Identify which cell holds the provided text, then report its [X, Y] central coordinate. 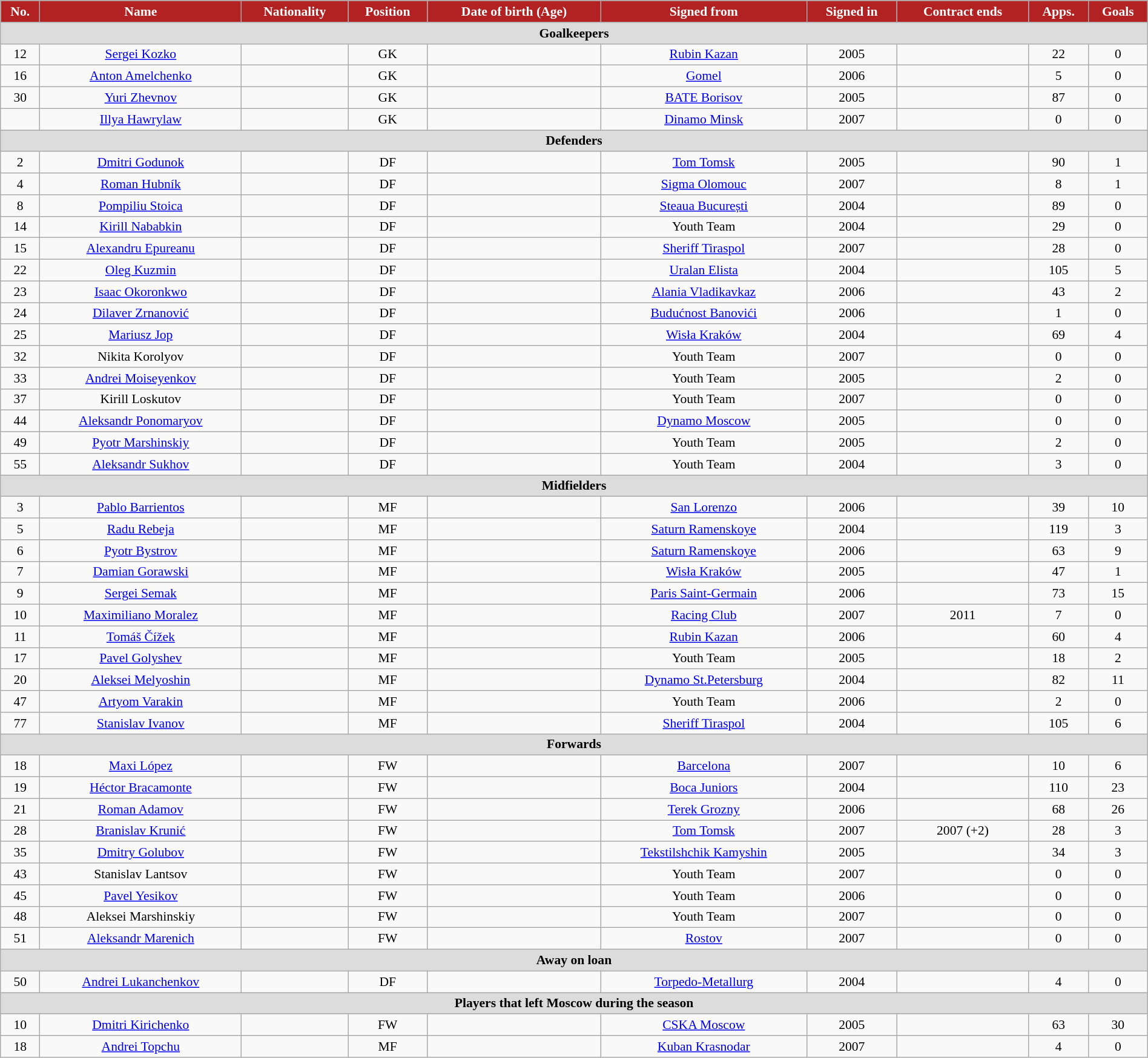
Tomáš Čížek [140, 637]
37 [21, 399]
Sergei Semak [140, 594]
Signed from [704, 11]
Kuban Krasnodar [704, 1046]
Sergei Kozko [140, 54]
Aleksandr Marenich [140, 939]
Paris Saint-Germain [704, 594]
Alexandru Epureanu [140, 249]
29 [1058, 227]
49 [21, 443]
Dinamo Minsk [704, 119]
Stanislav Lantsov [140, 874]
Name [140, 11]
Gomel [704, 76]
Kirill Loskutov [140, 399]
Roman Adamov [140, 809]
Terek Grozny [704, 809]
No. [21, 11]
Sigma Olomouc [704, 184]
35 [21, 853]
Nikita Korolyov [140, 356]
Torpedo-Metallurg [704, 982]
26 [1118, 809]
Pompiliu Stoica [140, 206]
Pavel Yesikov [140, 896]
Illya Hawrylaw [140, 119]
73 [1058, 594]
Pyotr Bystrov [140, 551]
Maximiliano Moralez [140, 616]
44 [21, 421]
Héctor Bracamonte [140, 788]
Forwards [574, 744]
Radu Rebeja [140, 529]
51 [21, 939]
34 [1058, 853]
Aleksei Melyoshin [140, 680]
82 [1058, 680]
Signed in [851, 11]
Aleksandr Sukhov [140, 464]
Position [388, 11]
89 [1058, 206]
Rostov [704, 939]
Andrei Moiseyenkov [140, 378]
Aleksandr Ponomaryov [140, 421]
Defenders [574, 141]
Boca Juniors [704, 788]
Dmitry Golubov [140, 853]
Alania Vladikavkaz [704, 292]
Midfielders [574, 486]
Artyom Varakin [140, 701]
Pablo Barrientos [140, 508]
Dynamo St.Petersburg [704, 680]
Andrei Lukanchenkov [140, 982]
32 [21, 356]
Apps. [1058, 11]
19 [21, 788]
33 [21, 378]
Dmitri Godunok [140, 163]
Goalkeepers [574, 33]
Tekstilshchik Kamyshin [704, 853]
San Lorenzo [704, 508]
Andrei Topchu [140, 1046]
87 [1058, 98]
48 [21, 917]
Dynamo Moscow [704, 421]
17 [21, 659]
Oleg Kuzmin [140, 271]
Dilaver Zrnanović [140, 314]
Yuri Zhevnov [140, 98]
2007 (+2) [963, 831]
21 [21, 809]
Contract ends [963, 11]
77 [21, 723]
Roman Hubník [140, 184]
Aleksei Marshinskiy [140, 917]
Date of birth (Age) [514, 11]
Steaua București [704, 206]
Mariusz Jop [140, 335]
69 [1058, 335]
Pyotr Marshinskiy [140, 443]
Damian Gorawski [140, 572]
39 [1058, 508]
Branislav Krunić [140, 831]
16 [21, 76]
Racing Club [704, 616]
45 [21, 896]
Away on loan [574, 961]
Anton Amelchenko [140, 76]
CSKA Moscow [704, 1025]
25 [21, 335]
50 [21, 982]
Dmitri Kirichenko [140, 1025]
Players that left Moscow during the season [574, 1004]
90 [1058, 163]
Maxi López [140, 766]
24 [21, 314]
119 [1058, 529]
Isaac Okoronkwo [140, 292]
Pavel Golyshev [140, 659]
BATE Borisov [704, 98]
Barcelona [704, 766]
12 [21, 54]
55 [21, 464]
Budućnost Banovići [704, 314]
Goals [1118, 11]
Nationality [295, 11]
2011 [963, 616]
Stanislav Ivanov [140, 723]
110 [1058, 788]
20 [21, 680]
Kirill Nababkin [140, 227]
14 [21, 227]
68 [1058, 809]
60 [1058, 637]
Uralan Elista [704, 271]
